Detect which cell encompasses the target text, then output its [X, Y] center coordinate. 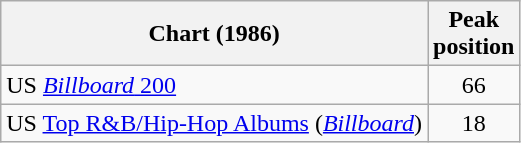
18 [474, 123]
Peakposition [474, 34]
US Top R&B/Hip-Hop Albums (Billboard) [214, 123]
US Billboard 200 [214, 85]
Chart (1986) [214, 34]
66 [474, 85]
